Extract the [X, Y] coordinate from the center of the cell holding the provided text.  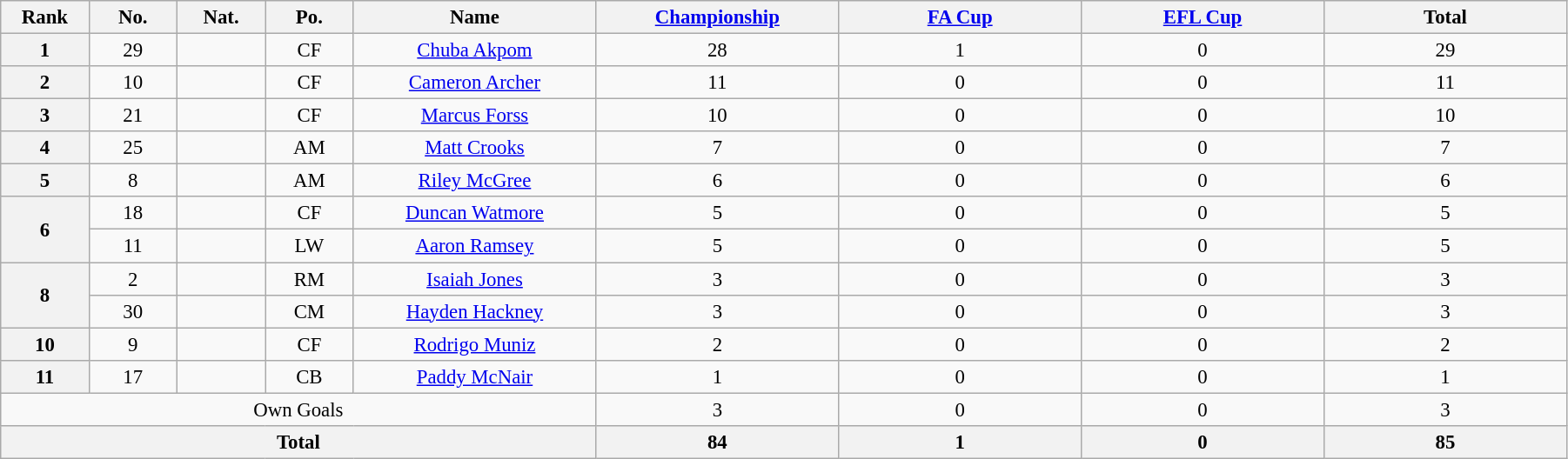
Nat. [221, 17]
Own Goals [298, 409]
Rodrigo Muniz [475, 344]
28 [717, 50]
9 [132, 344]
EFL Cup [1203, 17]
Name [475, 17]
Hayden Hackney [475, 311]
25 [132, 148]
Matt Crooks [475, 148]
85 [1444, 442]
4 [45, 148]
30 [132, 311]
84 [717, 442]
RM [310, 279]
FA Cup [961, 17]
CB [310, 376]
17 [132, 376]
CM [310, 311]
18 [132, 213]
Championship [717, 17]
Paddy McNair [475, 376]
Po. [310, 17]
LW [310, 246]
No. [132, 17]
Chuba Akpom [475, 50]
Rank [45, 17]
Duncan Watmore [475, 213]
Riley McGree [475, 181]
Isaiah Jones [475, 279]
Aaron Ramsey [475, 246]
21 [132, 116]
Marcus Forss [475, 116]
Cameron Archer [475, 83]
